Pinpoint the cell where the given text exists, returning its (X, Y) midpoint coordinate. 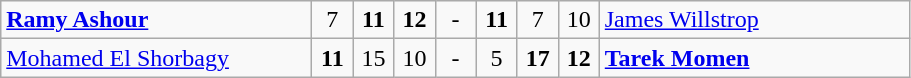
17 (538, 58)
5 (496, 58)
15 (374, 58)
James Willstrop (754, 20)
Ramy Ashour (156, 20)
Mohamed El Shorbagy (156, 58)
Tarek Momen (754, 58)
